Find where the given text appears and provide that cell's center as (x, y) coordinate. 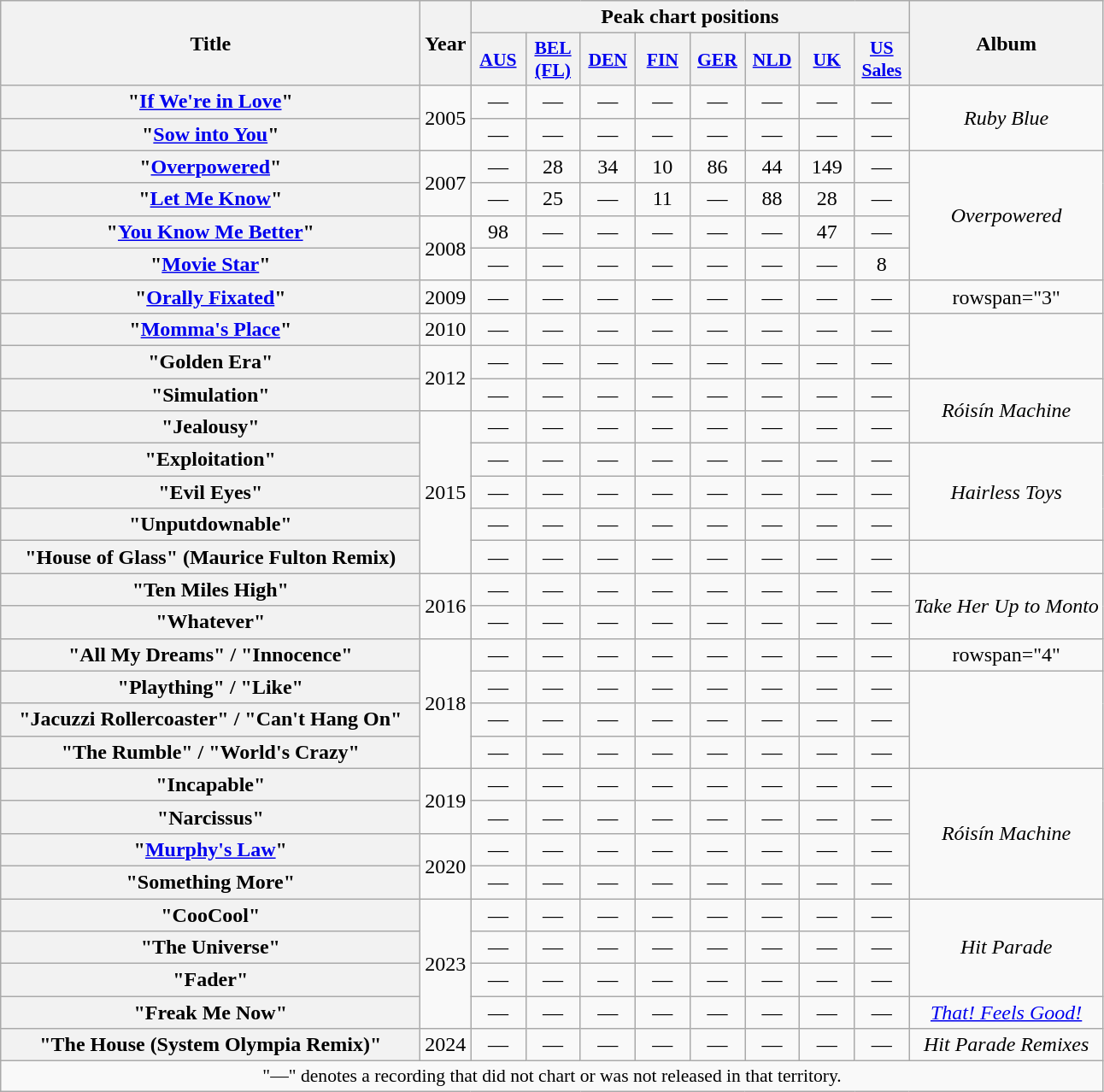
10 (662, 167)
"Jealousy" (210, 427)
"Simulation" (210, 394)
BEL(FL) (553, 60)
"If We're in Love" (210, 102)
Year (446, 43)
"You Know Me Better" (210, 232)
2019 (446, 801)
2009 (446, 296)
"Overpowered" (210, 167)
"Murphy's Law" (210, 849)
UK (827, 60)
Hit Parade Remixes (1007, 1045)
"Orally Fixated" (210, 296)
"All My Dreams" / "Innocence" (210, 655)
"House of Glass" (Maurice Fulton Remix) (210, 557)
Title (210, 43)
"Jacuzzi Rollercoaster" / "Can't Hang On" (210, 719)
"Momma's Place" (210, 329)
Peak chart positions (690, 17)
Overpowered (1007, 215)
2016 (446, 606)
8 (882, 264)
25 (553, 199)
Ruby Blue (1007, 118)
"Whatever" (210, 622)
2005 (446, 118)
2023 (446, 964)
44 (772, 167)
Hit Parade (1007, 948)
Album (1007, 43)
2010 (446, 329)
"Narcissus" (210, 817)
"The House (System Olympia Remix)" (210, 1045)
86 (717, 167)
That! Feels Good! (1007, 1013)
"Golden Era" (210, 361)
"Something More" (210, 882)
"CooCool" (210, 915)
2020 (446, 866)
"Movie Star" (210, 264)
FIN (662, 60)
NLD (772, 60)
34 (608, 167)
"The Rumble" / "World's Crazy" (210, 752)
2012 (446, 378)
Hairless Toys (1007, 492)
GER (717, 60)
98 (498, 232)
2018 (446, 703)
11 (662, 199)
"Ten Miles High" (210, 590)
"Unputdownable" (210, 525)
"Sow into You" (210, 134)
2008 (446, 248)
"Plaything" / "Like" (210, 687)
rowspan="4" (1007, 655)
rowspan="3" (1007, 296)
"Freak Me Now" (210, 1013)
47 (827, 232)
Take Her Up to Monto (1007, 606)
2015 (446, 492)
DEN (608, 60)
"Let Me Know" (210, 199)
88 (772, 199)
2024 (446, 1045)
"The Universe" (210, 948)
AUS (498, 60)
"Evil Eyes" (210, 492)
"Exploitation" (210, 460)
"—" denotes a recording that did not chart or was not released in that territory. (552, 1077)
"Fader" (210, 980)
149 (827, 167)
"Incapable" (210, 784)
USSales (882, 60)
2007 (446, 183)
